Pinpoint the cell where the given text exists, returning its (X, Y) midpoint coordinate. 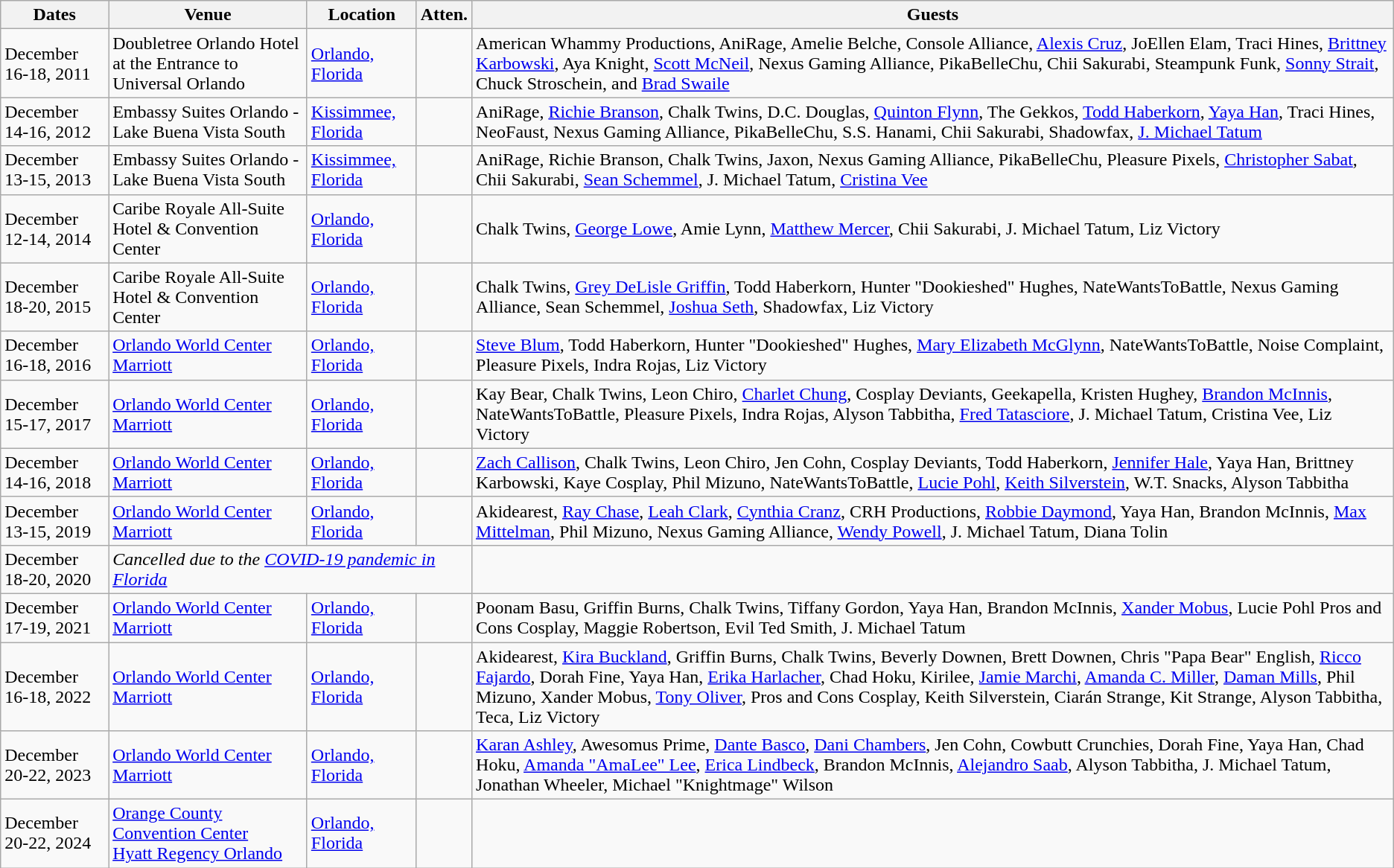
December 16-18, 2022 (55, 686)
December 16-18, 2011 (55, 63)
Cancelled due to the COVID-19 pandemic in Florida (290, 569)
December 18-20, 2015 (55, 297)
December 13-15, 2013 (55, 170)
Venue (209, 15)
Chalk Twins, George Lowe, Amie Lynn, Matthew Mercer, Chii Sakurabi, J. Michael Tatum, Liz Victory (933, 229)
December 16-18, 2016 (55, 356)
December 12-14, 2014 (55, 229)
Location (362, 15)
December 20-22, 2024 (55, 834)
December 15-17, 2017 (55, 414)
December 14-16, 2012 (55, 122)
Guests (933, 15)
Dates (55, 15)
Orange County Convention CenterHyatt Regency Orlando (209, 834)
December 17-19, 2021 (55, 618)
December 20-22, 2023 (55, 765)
Atten. (444, 15)
December 13-15, 2019 (55, 521)
December 18-20, 2020 (55, 569)
December 14-16, 2018 (55, 472)
Doubletree Orlando Hotel at the Entrance to Universal Orlando (209, 63)
